Capture the cell that displays the provided text and extract its (x, y) central coordinate. 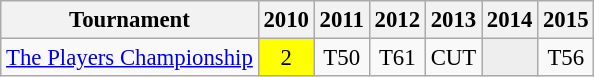
2013 (453, 20)
The Players Championship (130, 58)
Tournament (130, 20)
2014 (510, 20)
T61 (397, 58)
2011 (342, 20)
T50 (342, 58)
2 (286, 58)
2012 (397, 20)
T56 (566, 58)
CUT (453, 58)
2015 (566, 20)
2010 (286, 20)
